Scan for the cell matching the given text and deliver its [X, Y] coordinate at center. 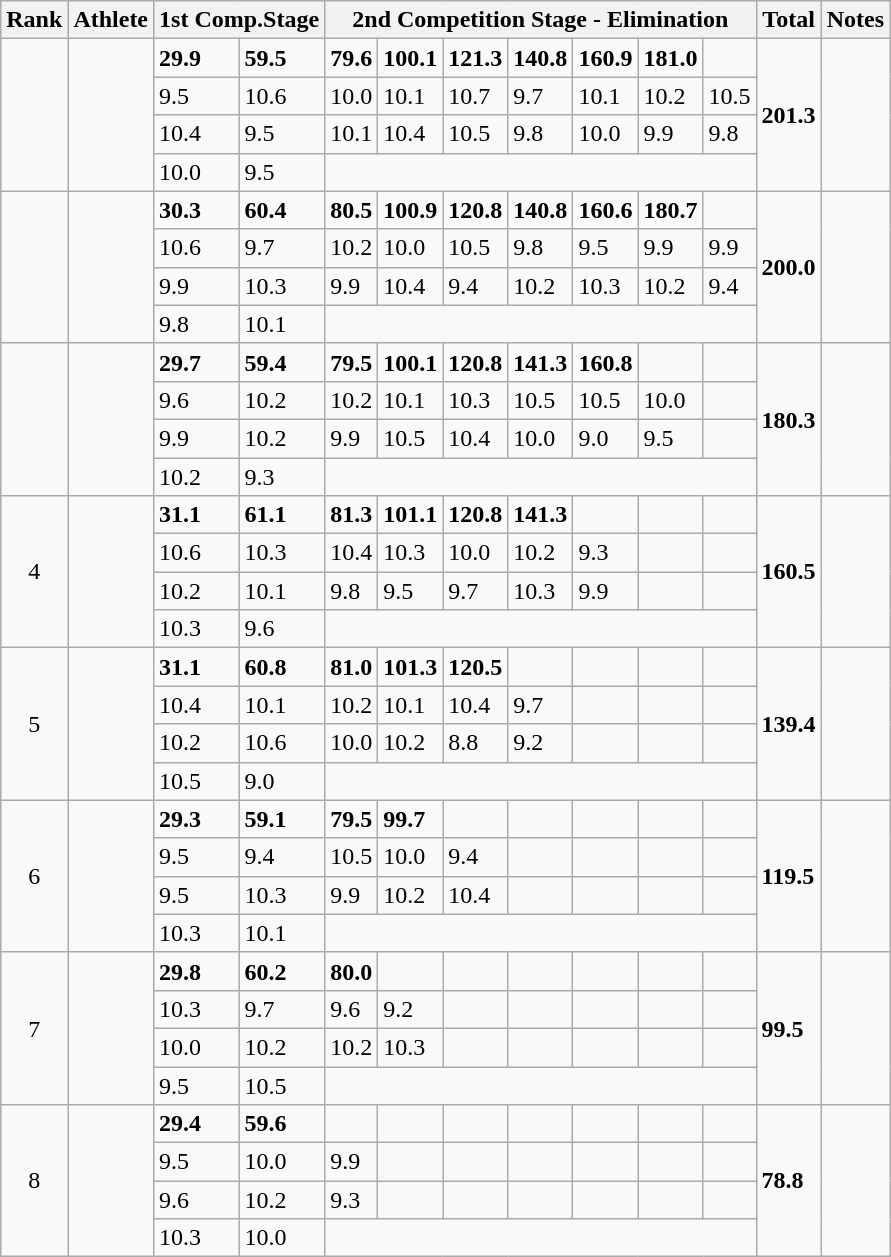
160.5 [788, 572]
30.3 [197, 210]
120.5 [476, 667]
29.3 [197, 819]
180.3 [788, 419]
60.8 [282, 667]
7 [34, 1028]
139.4 [788, 724]
Total [788, 20]
29.8 [197, 971]
59.6 [282, 1124]
101.1 [410, 515]
60.2 [282, 971]
29.4 [197, 1124]
Athlete [111, 20]
60.4 [282, 210]
Rank [34, 20]
80.5 [352, 210]
101.3 [410, 667]
59.1 [282, 819]
79.6 [352, 58]
59.5 [282, 58]
1st Comp.Stage [240, 20]
160.9 [606, 58]
8.8 [476, 743]
61.1 [282, 515]
81.0 [352, 667]
Notes [855, 20]
200.0 [788, 267]
201.3 [788, 115]
119.5 [788, 876]
10.7 [476, 96]
5 [34, 724]
8 [34, 1181]
181.0 [670, 58]
180.7 [670, 210]
4 [34, 572]
160.8 [606, 362]
100.9 [410, 210]
2nd Competition Stage - Elimination [540, 20]
81.3 [352, 515]
59.4 [282, 362]
160.6 [606, 210]
29.9 [197, 58]
121.3 [476, 58]
99.5 [788, 1028]
78.8 [788, 1181]
6 [34, 876]
80.0 [352, 971]
99.7 [410, 819]
29.7 [197, 362]
